Extract the (x, y) coordinate from the center of the cell holding the provided text.  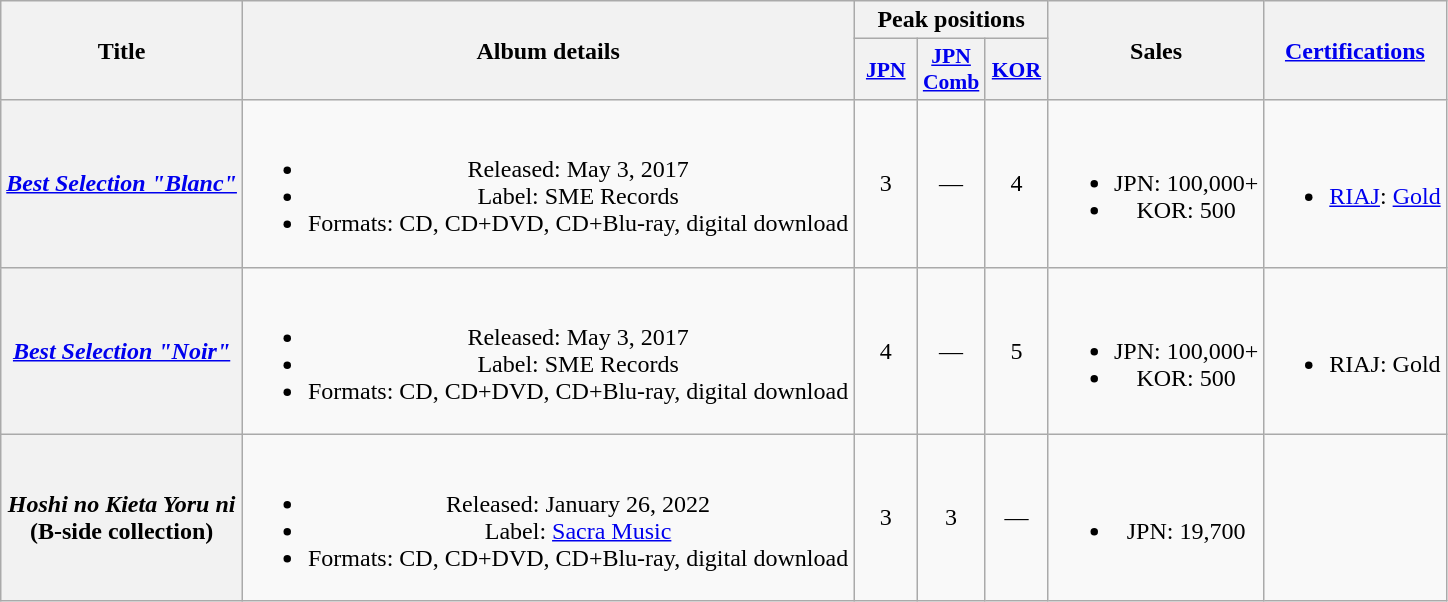
JPN: 19,700 (1156, 518)
Album details (548, 50)
Hoshi no Kieta Yoru ni (B-side collection) (122, 518)
Released: January 26, 2022Label: Sacra MusicFormats: CD, CD+DVD, CD+Blu-ray, digital download (548, 518)
5 (1016, 350)
Peak positions (952, 20)
Sales (1156, 50)
Title (122, 50)
Best Selection "Noir" (122, 350)
Certifications (1355, 50)
JPN (886, 70)
Best Selection "Blanc" (122, 184)
JPNComb (952, 70)
KOR (1016, 70)
